Determine the (x, y) coordinate at the center of the cell enclosing the given text.  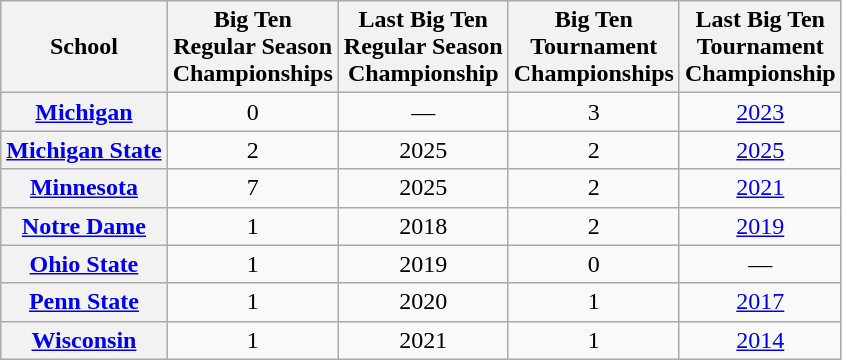
Penn State (84, 302)
Last Big TenRegular SeasonChampionship (423, 47)
2020 (423, 302)
Wisconsin (84, 340)
School (84, 47)
Notre Dame (84, 226)
2023 (760, 112)
Big TenTournamentChampionships (594, 47)
Big TenRegular SeasonChampionships (252, 47)
3 (594, 112)
Last Big TenTournamentChampionship (760, 47)
Michigan (84, 112)
Michigan State (84, 150)
2018 (423, 226)
Ohio State (84, 264)
2017 (760, 302)
2014 (760, 340)
7 (252, 188)
Minnesota (84, 188)
